Scan for the cell matching the given text and deliver its (x, y) coordinate at center. 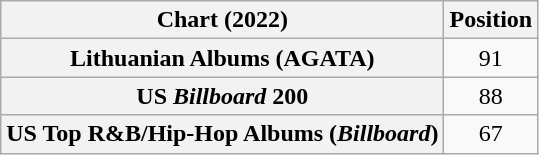
US Billboard 200 (222, 96)
US Top R&B/Hip-Hop Albums (Billboard) (222, 134)
88 (491, 96)
Lithuanian Albums (AGATA) (222, 58)
67 (491, 134)
Chart (2022) (222, 20)
91 (491, 58)
Position (491, 20)
